Locate the cell with the specified text and output its (X, Y) center coordinate. 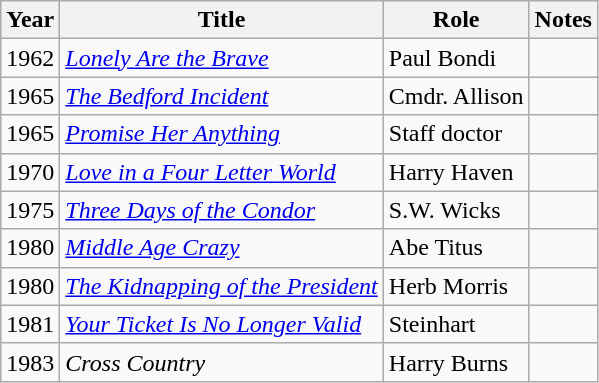
Role (456, 20)
Promise Her Anything (222, 134)
Herb Morris (456, 286)
Steinhart (456, 324)
Lonely Are the Brave (222, 58)
Three Days of the Condor (222, 210)
Notes (563, 20)
1970 (30, 172)
S.W. Wicks (456, 210)
1975 (30, 210)
The Bedford Incident (222, 96)
1962 (30, 58)
Cross Country (222, 362)
Paul Bondi (456, 58)
Staff doctor (456, 134)
Title (222, 20)
Cmdr. Allison (456, 96)
Love in a Four Letter World (222, 172)
Year (30, 20)
Harry Haven (456, 172)
Middle Age Crazy (222, 248)
Abe Titus (456, 248)
1981 (30, 324)
The Kidnapping of the President (222, 286)
Harry Burns (456, 362)
1983 (30, 362)
Your Ticket Is No Longer Valid (222, 324)
